Capture the cell that displays the provided text and extract its (x, y) central coordinate. 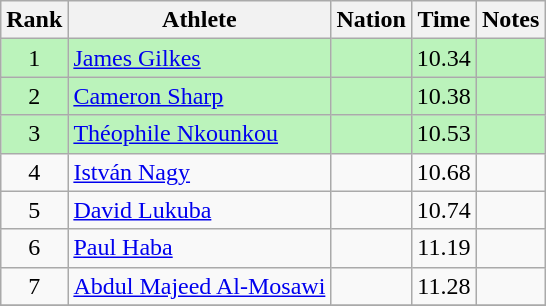
David Lukuba (200, 210)
Abdul Majeed Al-Mosawi (200, 286)
10.53 (444, 134)
Paul Haba (200, 248)
11.19 (444, 248)
10.34 (444, 58)
10.68 (444, 172)
5 (34, 210)
Nation (371, 20)
István Nagy (200, 172)
Athlete (200, 20)
James Gilkes (200, 58)
4 (34, 172)
Cameron Sharp (200, 96)
1 (34, 58)
7 (34, 286)
Théophile Nkounkou (200, 134)
3 (34, 134)
Rank (34, 20)
10.38 (444, 96)
Time (444, 20)
11.28 (444, 286)
2 (34, 96)
6 (34, 248)
Notes (510, 20)
10.74 (444, 210)
